Pinpoint the cell where the given text exists, returning its [x, y] midpoint coordinate. 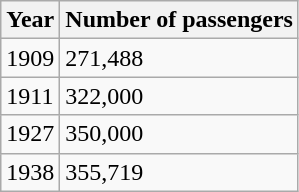
271,488 [180, 58]
322,000 [180, 96]
355,719 [180, 172]
350,000 [180, 134]
1938 [30, 172]
Year [30, 20]
1911 [30, 96]
Number of passengers [180, 20]
1909 [30, 58]
1927 [30, 134]
